Scan for the cell matching the given text and deliver its (X, Y) coordinate at center. 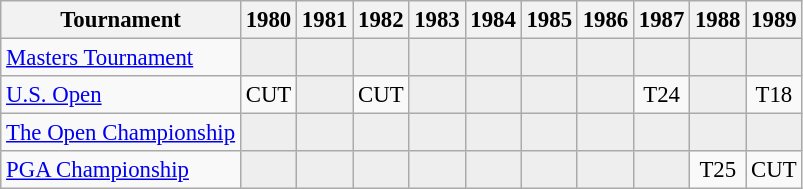
1986 (605, 20)
1984 (493, 20)
1985 (549, 20)
U.S. Open (121, 95)
1987 (661, 20)
T24 (661, 95)
1982 (381, 20)
T18 (774, 95)
The Open Championship (121, 133)
1989 (774, 20)
Masters Tournament (121, 58)
PGA Championship (121, 170)
T25 (718, 170)
1981 (325, 20)
Tournament (121, 20)
1983 (437, 20)
1988 (718, 20)
1980 (268, 20)
